Provide the [X, Y] coordinate of the cell's center where the given text is located.  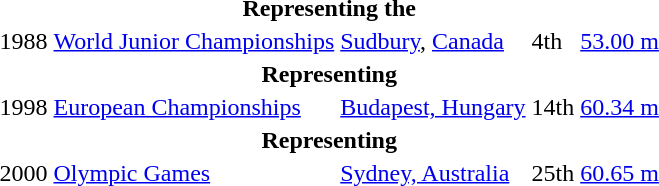
14th [553, 107]
European Championships [194, 107]
Budapest, Hungary [433, 107]
Sudbury, Canada [433, 41]
World Junior Championships [194, 41]
4th [553, 41]
